From the cell containing the given text, extract its center point as [X, Y] coordinate. 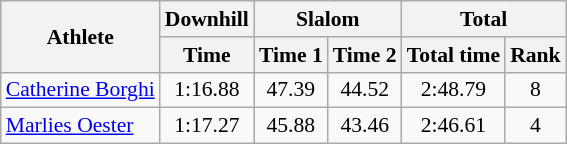
2:48.79 [454, 90]
43.46 [365, 126]
Downhill [207, 19]
8 [536, 90]
Rank [536, 55]
Athlete [80, 36]
Slalom [328, 19]
Time 2 [365, 55]
2:46.61 [454, 126]
1:17.27 [207, 126]
Catherine Borghi [80, 90]
Marlies Oester [80, 126]
4 [536, 126]
44.52 [365, 90]
Total time [454, 55]
Time 1 [291, 55]
Time [207, 55]
45.88 [291, 126]
1:16.88 [207, 90]
Total [484, 19]
47.39 [291, 90]
